For the text-containing cell, return its midpoint in [X, Y] coordinate format. 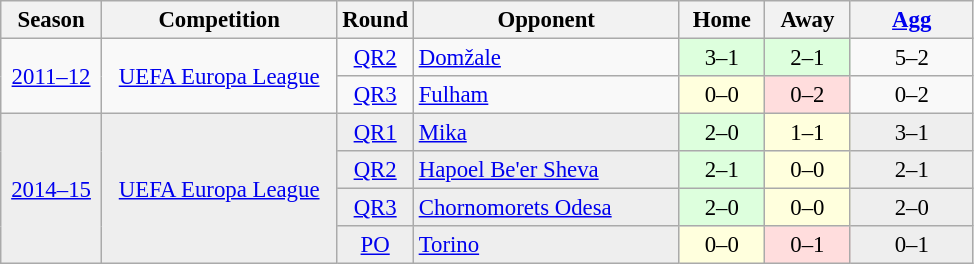
1–1 [808, 133]
Hapoel Be'er Sheva [546, 170]
Home [722, 20]
Competition [219, 20]
Domžale [546, 58]
Fulham [546, 95]
Round [375, 20]
Agg [912, 20]
Away [808, 20]
Season [52, 20]
Opponent [546, 20]
QR1 [375, 133]
2011–12 [52, 76]
5–2 [912, 58]
Torino [546, 245]
Mika [546, 133]
Chornomorets Odesa [546, 208]
PO [375, 245]
2014–15 [52, 189]
